Locate the cell with the specified text and output its [X, Y] center coordinate. 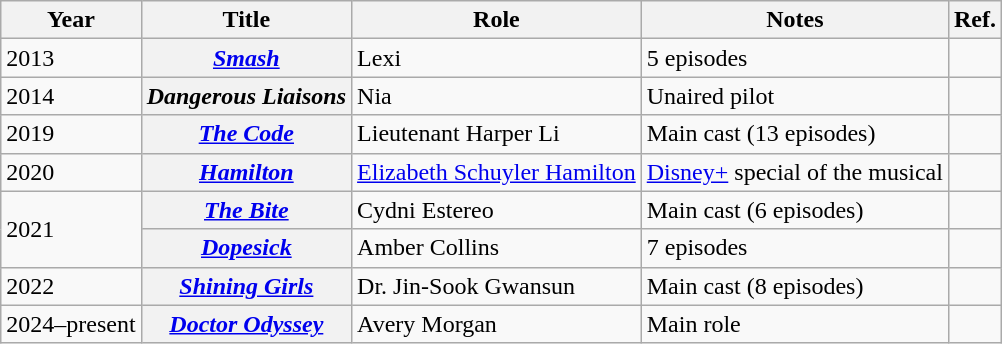
Main cast (13 episodes) [794, 134]
2024–present [71, 324]
Year [71, 20]
Hamilton [246, 172]
Main cast (6 episodes) [794, 210]
2021 [71, 229]
Smash [246, 58]
Doctor Odyssey [246, 324]
The Bite [246, 210]
Ref. [974, 20]
2014 [71, 96]
Dopesick [246, 248]
Nia [497, 96]
2022 [71, 286]
Dangerous Liaisons [246, 96]
5 episodes [794, 58]
Main cast (8 episodes) [794, 286]
Cydni Estereo [497, 210]
Dr. Jin-Sook Gwansun [497, 286]
Elizabeth Schuyler Hamilton [497, 172]
2020 [71, 172]
7 episodes [794, 248]
2013 [71, 58]
Main role [794, 324]
Role [497, 20]
The Code [246, 134]
Notes [794, 20]
Unaired pilot [794, 96]
Lexi [497, 58]
Amber Collins [497, 248]
Lieutenant Harper Li [497, 134]
Disney+ special of the musical [794, 172]
Title [246, 20]
Avery Morgan [497, 324]
Shining Girls [246, 286]
2019 [71, 134]
